Extract the [X, Y] coordinate from the center of the cell holding the provided text.  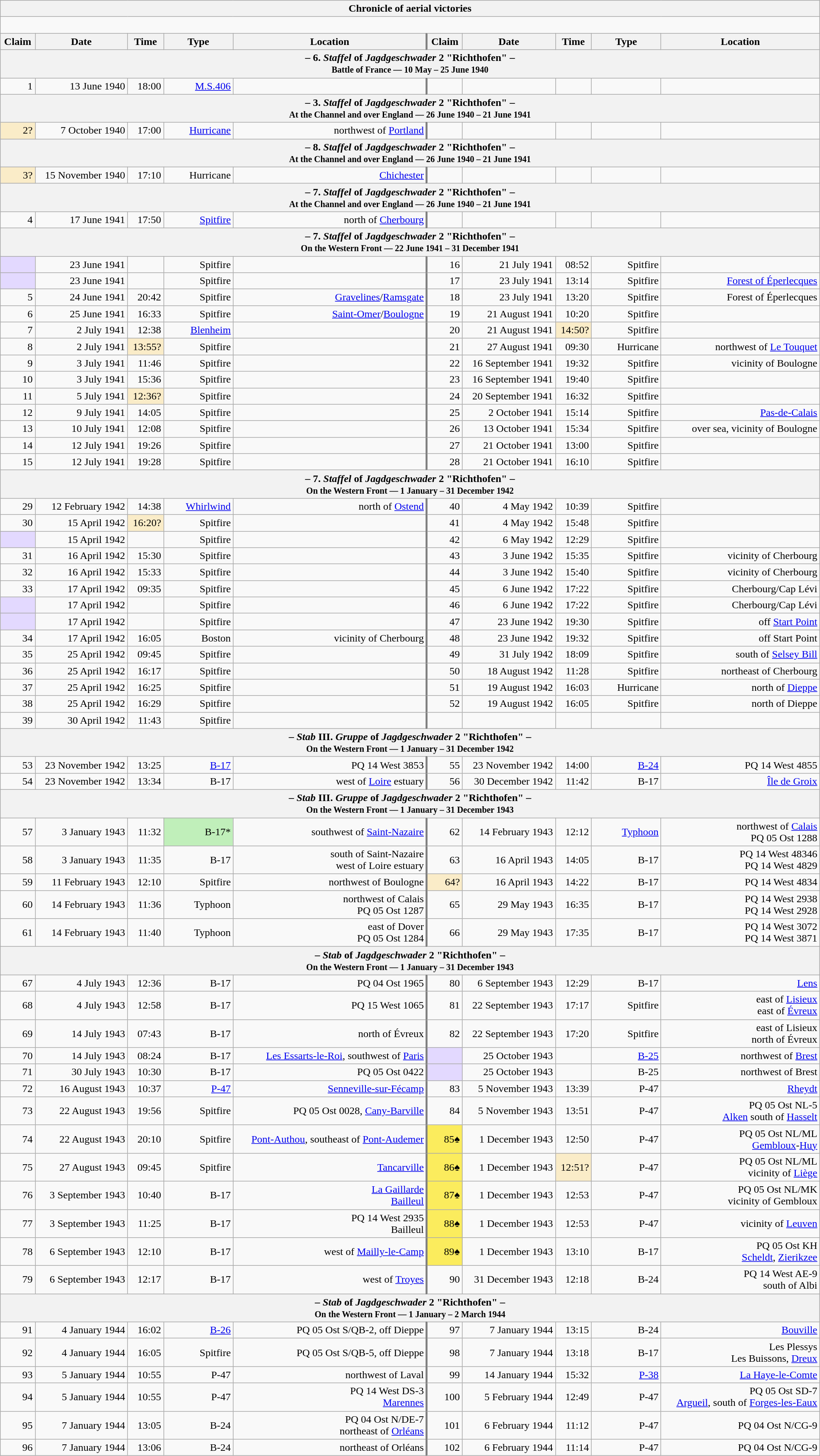
16:33 [145, 314]
95 [18, 1425]
20:42 [145, 297]
10:30 [145, 1072]
11:12 [573, 1425]
47 [445, 622]
– Stab of Jagdgeschwader 2 "Richthofen" –On the Western Front — 1 January – 31 December 1943 [410, 961]
PQ 05 Ost NL-5Alken south of Hasselt [740, 1111]
13:06 [145, 1447]
11 February 1943 [81, 882]
85♠ [445, 1139]
PQ 14 West 48346PQ 14 West 4829 [740, 860]
11:32 [145, 832]
16:29 [145, 704]
16:25 [145, 687]
34 [18, 638]
PQ 04 Ost 1965 [330, 983]
west of Loire estuary [330, 781]
– 6. Staffel of Jagdgeschwader 2 "Richthofen" –Battle of France — 10 May – 25 June 1940 [410, 64]
19:40 [573, 380]
northwest of CalaisPQ 05 Ost 1287 [330, 904]
18:00 [145, 86]
PQ 14 West 4855 [740, 765]
101 [445, 1425]
45 [445, 589]
south of Saint-Nazaire west of Loire estuary [330, 860]
12:12 [573, 832]
12:50 [573, 1139]
– 7. Staffel of Jagdgeschwader 2 "Richthofen" –On the Western Front — 22 June 1941 – 31 December 1941 [410, 242]
28 [445, 462]
13 June 1940 [81, 86]
PQ 05 Ost NL/MKvicinity of Gembloux [740, 1195]
11 [18, 396]
17:20 [573, 1033]
13:20 [573, 297]
Blenheim [198, 330]
69 [18, 1033]
12:38 [145, 330]
51 [445, 687]
20 September 1941 [509, 396]
15:35 [573, 556]
12:17 [145, 1280]
96 [18, 1447]
46 [445, 605]
10:39 [573, 506]
68 [18, 1006]
west of Mailly-le-Camp [330, 1252]
49 [445, 655]
12:51? [573, 1167]
84 [445, 1111]
11:43 [145, 720]
08:52 [573, 264]
16:03 [573, 687]
64? [445, 882]
15 [18, 462]
18 August 1942 [509, 671]
30 July 1943 [81, 1072]
PQ 14 West 2938PQ 14 West 2928 [740, 904]
10 July 1941 [81, 429]
PQ 14 West AE-9south of Albi [740, 1280]
Pas-de-Calais [740, 412]
13 [18, 429]
15:40 [573, 572]
– 7. Staffel of Jagdgeschwader 2 "Richthofen" –On the Western Front — 1 January – 31 December 1942 [410, 484]
9 July 1941 [81, 412]
16:10 [573, 462]
5 July 1941 [81, 396]
93 [18, 1375]
Les PlessysLes Buissons, Dreux [740, 1352]
79 [18, 1280]
86♠ [445, 1167]
102 [445, 1447]
80 [445, 983]
north of Ostend [330, 506]
13:05 [145, 1425]
16 August 1943 [81, 1089]
12:18 [573, 1280]
19:56 [145, 1111]
15:48 [573, 523]
17:50 [145, 220]
– 8. Staffel of Jagdgeschwader 2 "Richthofen" –At the Channel and over England — 26 June 1940 – 21 June 1941 [410, 153]
78 [18, 1252]
Whirlwind [198, 506]
northwest of Le Touquet [740, 347]
90 [445, 1280]
07:43 [145, 1033]
74 [18, 1139]
10:37 [145, 1089]
19:30 [573, 622]
61 [18, 933]
10 [18, 380]
7 [18, 330]
5 February 1944 [509, 1397]
Les Essarts-le-Roi, southwest of Paris [330, 1056]
76 [18, 1195]
50 [445, 671]
81 [445, 1006]
Boston [198, 638]
16:02 [145, 1330]
– Stab III. Gruppe of Jagdgeschwader 2 "Richthofen" –On the Western Front — 1 January – 31 December 1942 [410, 743]
31 July 1942 [509, 655]
11:36 [145, 904]
Gravelines/Ramsgate [330, 297]
17:17 [573, 1006]
21 July 1941 [509, 264]
25 [445, 412]
north of Évreux [330, 1033]
northwest of Boulogne [330, 882]
58 [18, 860]
31 [18, 556]
11:25 [145, 1223]
1 [18, 86]
31 December 1943 [509, 1280]
6 [18, 314]
15:34 [573, 429]
PQ 05 Ost SD-7Argueil, south of Forges-les-Eaux [740, 1397]
32 [18, 572]
94 [18, 1397]
PQ 14 West 3853 [330, 765]
18:09 [573, 655]
15:36 [145, 380]
7 October 1940 [81, 131]
west of Troyes [330, 1280]
42 [445, 539]
13:55? [145, 347]
15:32 [573, 1375]
24 [445, 396]
PQ 05 Ost NL/MLGembloux-Huy [740, 1139]
11:42 [573, 781]
PQ 04 Ost N/DE-7northeast of Orléans [330, 1425]
59 [18, 882]
20:10 [145, 1139]
13:14 [573, 281]
– Stab III. Gruppe of Jagdgeschwader 2 "Richthofen" –On the Western Front — 1 January – 31 December 1943 [410, 803]
Tancarville [330, 1167]
73 [18, 1111]
38 [18, 704]
Saint-Omer/Boulogne [330, 314]
Senneville-sur-Fécamp [330, 1089]
over sea, vicinity of Boulogne [740, 429]
vicinity of Boulogne [740, 363]
40 [445, 506]
17 [445, 281]
65 [445, 904]
10:20 [573, 314]
vicinity of Leuven [740, 1223]
northwest of Laval [330, 1375]
21 [445, 347]
12:49 [573, 1397]
11:28 [573, 671]
08:24 [145, 1056]
09:35 [145, 589]
44 [445, 572]
8 [18, 347]
southwest of Saint-Nazaire [330, 832]
– 7. Staffel of Jagdgeschwader 2 "Richthofen" –At the Channel and over England — 26 June 1940 – 21 June 1941 [410, 197]
PQ 05 Ost KHScheldt, Zierikzee [740, 1252]
Île de Groix [740, 781]
53 [18, 765]
PQ 15 West 1065 [330, 1006]
13 October 1941 [509, 429]
60 [18, 904]
15 November 1940 [81, 175]
13:51 [573, 1111]
18 [445, 297]
99 [445, 1375]
83 [445, 1089]
25 June 1941 [81, 314]
98 [445, 1352]
Pont-Authou, southeast of Pont-Audemer [330, 1139]
22 [445, 363]
14 [18, 445]
13:18 [573, 1352]
88♠ [445, 1223]
20 [445, 330]
87♠ [445, 1195]
77 [18, 1223]
15:14 [573, 412]
PQ 14 West 3072PQ 14 West 3871 [740, 933]
– 3. Staffel of Jagdgeschwader 2 "Richthofen" –At the Channel and over England — 26 June 1940 – 21 June 1941 [410, 108]
north of Cherbourg [330, 220]
92 [18, 1352]
15:30 [145, 556]
35 [18, 655]
13:10 [573, 1252]
northwest of CalaisPQ 05 Ost 1288 [740, 832]
13:34 [145, 781]
2 October 1941 [509, 412]
41 [445, 523]
11:14 [573, 1447]
70 [18, 1056]
17:35 [573, 933]
south of Selsey Bill [740, 655]
– Stab of Jagdgeschwader 2 "Richthofen" –On the Western Front — 1 January – 2 March 1944 [410, 1308]
Lens [740, 983]
12 [18, 412]
P-38 [626, 1375]
16:20? [145, 523]
23 [445, 380]
13:00 [573, 445]
33 [18, 589]
12:58 [145, 1006]
16:17 [145, 671]
11:35 [145, 860]
La Haye-le-Comte [740, 1375]
14:50? [573, 330]
B-17* [198, 832]
6 May 1942 [509, 539]
9 [18, 363]
52 [445, 704]
17:10 [145, 175]
14:38 [145, 506]
54 [18, 781]
29 [18, 506]
27 August 1941 [509, 347]
La GaillardeBailleul [330, 1195]
13:39 [573, 1089]
19 [445, 314]
east of DoverPQ 05 Ost 1284 [330, 933]
36 [18, 671]
M.S.406 [198, 86]
30 [18, 523]
east of Lisieuxnorth of Évreux [740, 1033]
27 [445, 445]
19:26 [145, 445]
43 [445, 556]
16:32 [573, 396]
PQ 05 Ost 0422 [330, 1072]
12:36? [145, 396]
89♠ [445, 1252]
PQ 05 Ost S/QB-5, off Dieppe [330, 1352]
Rheydt [740, 1089]
13:25 [145, 765]
PQ 14 West 4834 [740, 882]
19:28 [145, 462]
PQ 05 Ost S/QB-2, off Dieppe [330, 1330]
71 [18, 1072]
82 [445, 1033]
12 February 1942 [81, 506]
63 [445, 860]
67 [18, 983]
3? [18, 175]
37 [18, 687]
4 [18, 220]
91 [18, 1330]
2? [18, 131]
northeast of Orléans [330, 1447]
56 [445, 781]
11:46 [145, 363]
30 December 1942 [509, 781]
east of Lisieuxeast of Évreux [740, 1006]
97 [445, 1330]
24 June 1941 [81, 297]
14:00 [573, 765]
15:33 [145, 572]
Chronicle of aerial victories [410, 9]
5 [18, 297]
PQ 05 Ost NL/MLvicinity of Liège [740, 1167]
Chichester [330, 175]
14 January 1944 [509, 1375]
PQ 05 Ost 0028, Cany-Barville [330, 1111]
northwest of Portland [330, 131]
48 [445, 638]
55 [445, 765]
11:40 [145, 933]
62 [445, 832]
17:00 [145, 131]
10:40 [145, 1195]
12:36 [145, 983]
57 [18, 832]
100 [445, 1397]
16:35 [573, 904]
12:08 [145, 429]
26 [445, 429]
Bouville [740, 1330]
27 August 1943 [81, 1167]
16 [445, 264]
17 June 1941 [81, 220]
75 [18, 1167]
72 [18, 1089]
39 [18, 720]
13:15 [573, 1330]
B-26 [198, 1330]
PQ 14 West 2935Bailleul [330, 1223]
66 [445, 933]
PQ 14 West DS-3Marennes [330, 1397]
14:22 [573, 882]
northeast of Cherbourg [740, 671]
30 April 1942 [81, 720]
09:30 [573, 347]
